Extract the (X, Y) coordinate from the center of the cell holding the provided text.  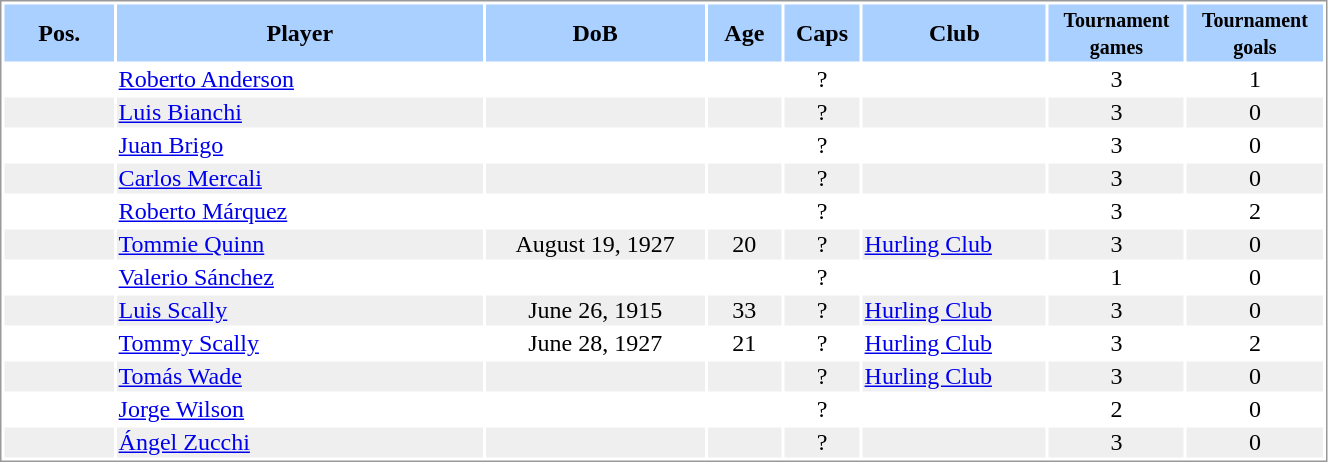
Tommy Scally (300, 343)
Roberto Anderson (300, 79)
21 (744, 343)
20 (744, 245)
Tommie Quinn (300, 245)
Valerio Sánchez (300, 277)
Age (744, 32)
Luis Bianchi (300, 113)
Ángel Zucchi (300, 443)
DoB (596, 32)
Juan Brigo (300, 145)
Carlos Mercali (300, 179)
Roberto Márquez (300, 211)
Tournamentgoals (1255, 32)
August 19, 1927 (596, 245)
Caps (822, 32)
33 (744, 311)
Tomás Wade (300, 377)
Club (954, 32)
Player (300, 32)
June 26, 1915 (596, 311)
June 28, 1927 (596, 343)
Tournamentgames (1116, 32)
Luis Scally (300, 311)
Jorge Wilson (300, 409)
Pos. (59, 32)
